Determine the (X, Y) coordinate at the center of the cell enclosing the given text.  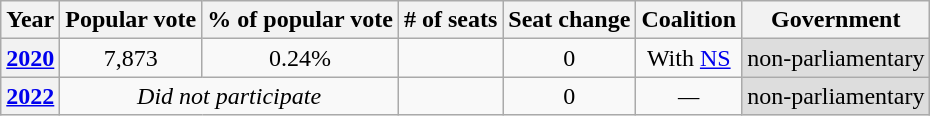
7,873 (131, 58)
With NS (689, 58)
Did not participate (230, 96)
Seat change (570, 20)
% of popular vote (300, 20)
Coalition (689, 20)
# of seats (450, 20)
— (689, 96)
2020 (30, 58)
Government (836, 20)
Popular vote (131, 20)
2022 (30, 96)
0.24% (300, 58)
Year (30, 20)
